Locate the cell with the specified text and output its [X, Y] center coordinate. 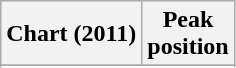
Chart (2011) [72, 34]
Peakposition [188, 34]
